Capture the cell that displays the provided text and extract its (x, y) central coordinate. 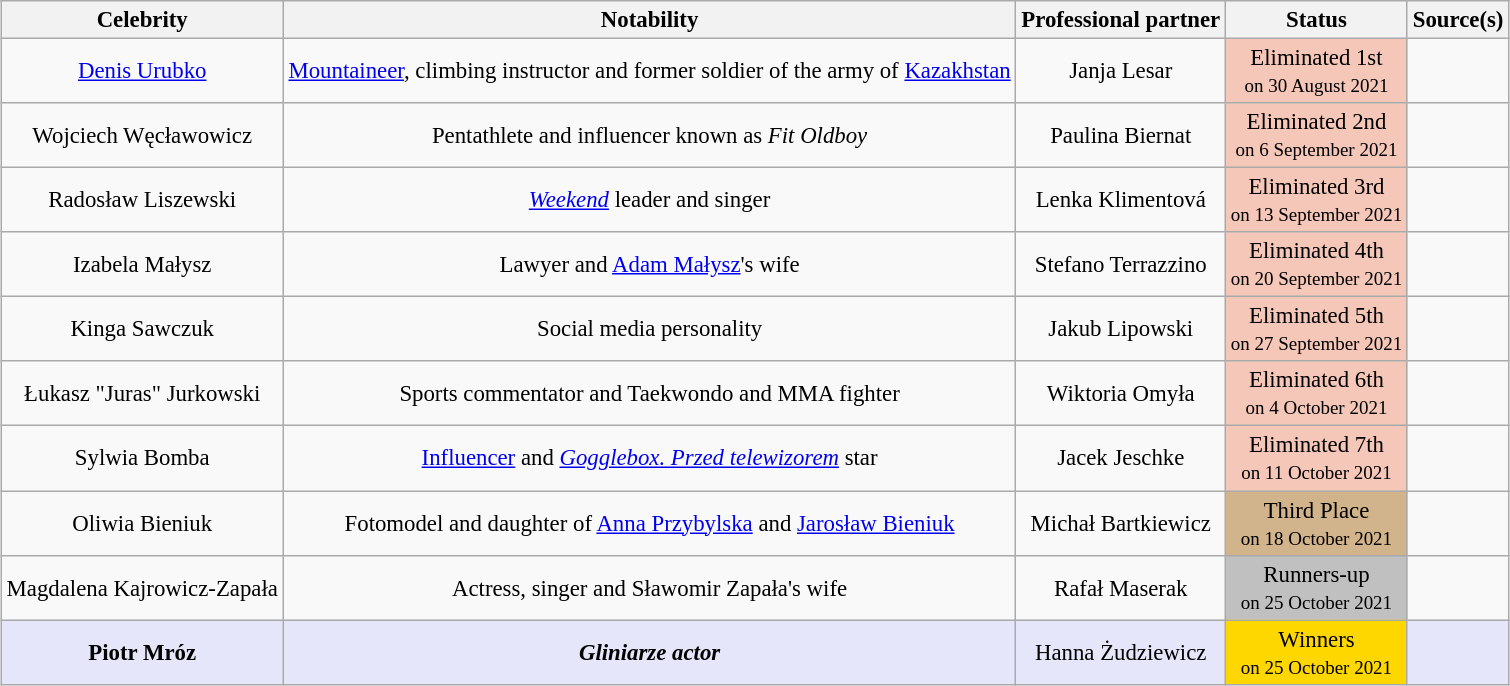
Eliminated 6thon 4 October 2021 (1316, 394)
Winnerson 25 October 2021 (1316, 652)
Magdalena Kajrowicz-Zapała (142, 588)
Radosław Liszewski (142, 200)
Gliniarze actor (650, 652)
Paulina Biernat (1121, 136)
Stefano Terrazzino (1121, 264)
Fotomodel and daughter of Anna Przybylska and Jarosław Bieniuk (650, 522)
Eliminated 2ndon 6 September 2021 (1316, 136)
Runners-upon 25 October 2021 (1316, 588)
Eliminated 5thon 27 September 2021 (1316, 330)
Status (1316, 20)
Pentathlete and influencer known as Fit Oldboy (650, 136)
Oliwia Bieniuk (142, 522)
Jacek Jeschke (1121, 458)
Eliminated 7thon 11 October 2021 (1316, 458)
Izabela Małysz (142, 264)
Lawyer and Adam Małysz's wife (650, 264)
Denis Urubko (142, 70)
Sports commentator and Taekwondo and MMA fighter (650, 394)
Social media personality (650, 330)
Wiktoria Omyła (1121, 394)
Source(s) (1458, 20)
Third Placeon 18 October 2021 (1316, 522)
Sylwia Bomba (142, 458)
Mountaineer, climbing instructor and former soldier of the army of Kazakhstan (650, 70)
Notability (650, 20)
Rafał Maserak (1121, 588)
Eliminated 1ston 30 August 2021 (1316, 70)
Hanna Żudziewicz (1121, 652)
Professional partner (1121, 20)
Piotr Mróz (142, 652)
Wojciech Węcławowicz (142, 136)
Eliminated 3rdon 13 September 2021 (1316, 200)
Celebrity (142, 20)
Weekend leader and singer (650, 200)
Influencer and Gogglebox. Przed telewizorem star (650, 458)
Łukasz "Juras" Jurkowski (142, 394)
Michał Bartkiewicz (1121, 522)
Eliminated 4thon 20 September 2021 (1316, 264)
Janja Lesar (1121, 70)
Actress, singer and Sławomir Zapała's wife (650, 588)
Lenka Klimentová (1121, 200)
Kinga Sawczuk (142, 330)
Jakub Lipowski (1121, 330)
